Output the [X, Y] coordinate of the center of the cell containing the given text.  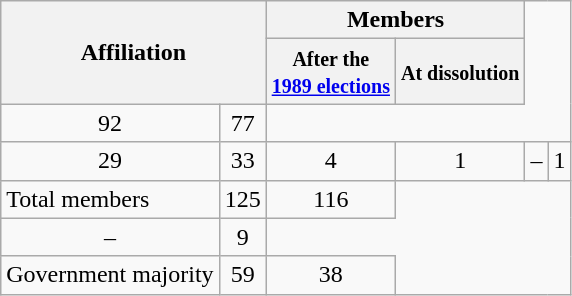
92 [110, 123]
116 [330, 199]
Affiliation [134, 52]
At dissolution [460, 72]
9 [242, 237]
After the 1989 elections [330, 72]
Government majority [110, 275]
4 [330, 161]
Members [396, 20]
Total members [110, 199]
77 [242, 123]
29 [110, 161]
33 [242, 161]
38 [330, 275]
59 [242, 275]
125 [242, 199]
